Detect which cell encompasses the target text, then output its (X, Y) center coordinate. 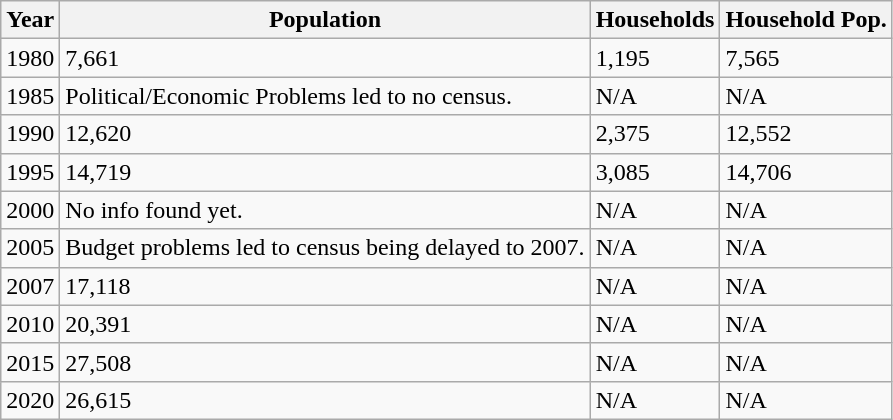
26,615 (325, 400)
2015 (30, 362)
1990 (30, 134)
2005 (30, 248)
Household Pop. (806, 20)
12,552 (806, 134)
2010 (30, 324)
Political/Economic Problems led to no census. (325, 96)
No info found yet. (325, 210)
14,706 (806, 172)
Population (325, 20)
Households (655, 20)
1980 (30, 58)
Budget problems led to census being delayed to 2007. (325, 248)
14,719 (325, 172)
20,391 (325, 324)
3,085 (655, 172)
2007 (30, 286)
17,118 (325, 286)
1,195 (655, 58)
27,508 (325, 362)
2020 (30, 400)
2000 (30, 210)
1985 (30, 96)
7,565 (806, 58)
7,661 (325, 58)
Year (30, 20)
1995 (30, 172)
2,375 (655, 134)
12,620 (325, 134)
